Return (x, y) of the center of cell containing provided text 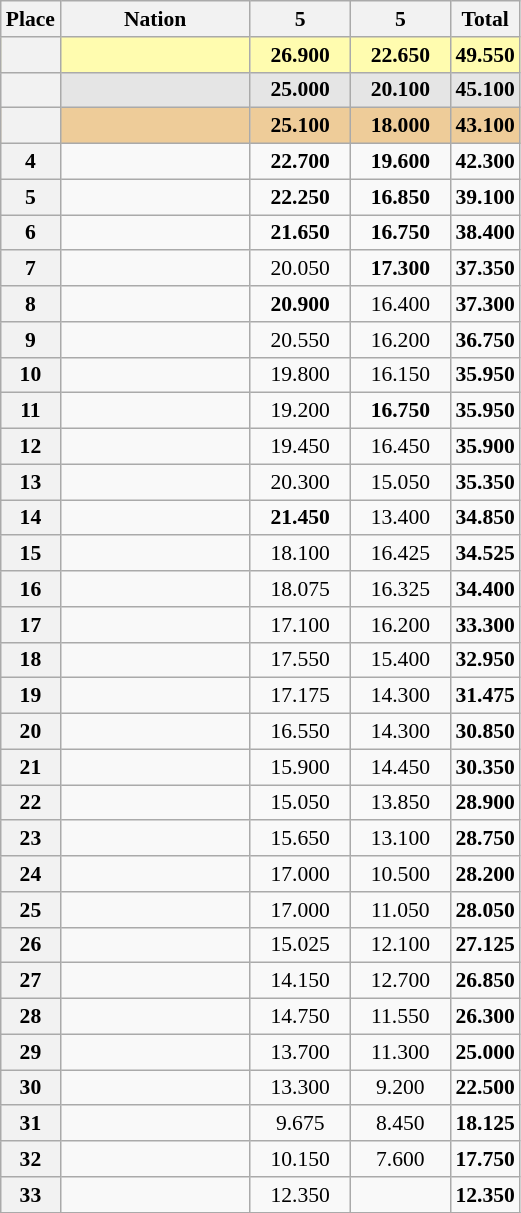
20.100 (400, 90)
42.300 (484, 162)
20 (30, 732)
21.650 (300, 233)
13.700 (300, 1052)
15.025 (300, 945)
17.750 (484, 1159)
17.175 (300, 696)
9.675 (300, 1124)
22.500 (484, 1088)
16.850 (400, 197)
37.300 (484, 304)
8.450 (400, 1124)
26.300 (484, 1017)
19.200 (300, 411)
30 (30, 1088)
22.650 (400, 55)
14 (30, 518)
Place (30, 19)
31 (30, 1124)
49.550 (484, 55)
25.100 (300, 126)
29 (30, 1052)
45.100 (484, 90)
33 (30, 1195)
25 (30, 910)
12 (30, 447)
17.100 (300, 625)
24 (30, 874)
16.450 (400, 447)
35.900 (484, 447)
8 (30, 304)
14.150 (300, 981)
35.350 (484, 482)
10.150 (300, 1159)
15 (30, 554)
28.200 (484, 874)
31.475 (484, 696)
11 (30, 411)
Total (484, 19)
11.550 (400, 1017)
16.425 (400, 554)
15.650 (300, 839)
22.700 (300, 162)
10 (30, 375)
19.600 (400, 162)
20.900 (300, 304)
28.750 (484, 839)
16.400 (400, 304)
6 (30, 233)
28 (30, 1017)
15.900 (300, 767)
21.450 (300, 518)
28.900 (484, 803)
34.525 (484, 554)
12.100 (400, 945)
26.900 (300, 55)
39.100 (484, 197)
16.150 (400, 375)
15.400 (400, 660)
13.100 (400, 839)
9.200 (400, 1088)
16.325 (400, 589)
7.600 (400, 1159)
17 (30, 625)
20.050 (300, 269)
27.125 (484, 945)
32 (30, 1159)
32.950 (484, 660)
22.250 (300, 197)
34.850 (484, 518)
7 (30, 269)
20.300 (300, 482)
Nation (155, 19)
26 (30, 945)
16.550 (300, 732)
13 (30, 482)
17.300 (400, 269)
43.100 (484, 126)
11.050 (400, 910)
9 (30, 340)
30.350 (484, 767)
18.000 (400, 126)
12.700 (400, 981)
14.750 (300, 1017)
14.450 (400, 767)
13.300 (300, 1088)
36.750 (484, 340)
23 (30, 839)
27 (30, 981)
21 (30, 767)
11.300 (400, 1052)
20.550 (300, 340)
18.100 (300, 554)
19.800 (300, 375)
16 (30, 589)
17.550 (300, 660)
10.500 (400, 874)
18.075 (300, 589)
28.050 (484, 910)
13.850 (400, 803)
19.450 (300, 447)
18.125 (484, 1124)
26.850 (484, 981)
38.400 (484, 233)
33.300 (484, 625)
30.850 (484, 732)
4 (30, 162)
13.400 (400, 518)
34.400 (484, 589)
19 (30, 696)
22 (30, 803)
37.350 (484, 269)
18 (30, 660)
